Identify which cell holds the provided text, then report its (X, Y) central coordinate. 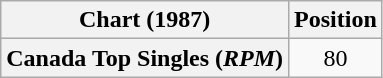
Position (336, 20)
80 (336, 58)
Canada Top Singles (RPM) (145, 58)
Chart (1987) (145, 20)
